Identify which cell holds the provided text, then report its [X, Y] central coordinate. 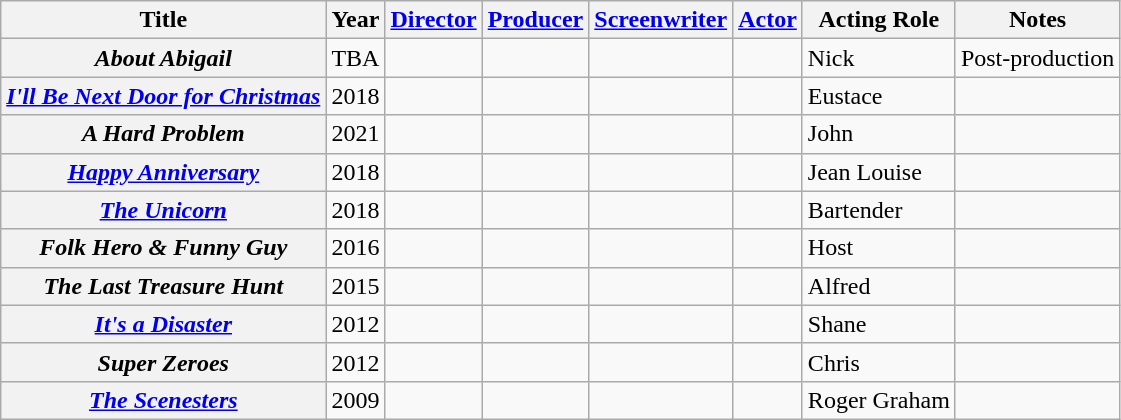
Acting Role [878, 20]
2015 [356, 286]
John [878, 134]
Jean Louise [878, 172]
2016 [356, 248]
Notes [1037, 20]
Alfred [878, 286]
2021 [356, 134]
Shane [878, 324]
Producer [536, 20]
Title [164, 20]
Screenwriter [661, 20]
Host [878, 248]
Happy Anniversary [164, 172]
Roger Graham [878, 400]
I'll Be Next Door for Christmas [164, 96]
It's a Disaster [164, 324]
The Scenesters [164, 400]
Post-production [1037, 58]
Folk Hero & Funny Guy [164, 248]
Bartender [878, 210]
Chris [878, 362]
TBA [356, 58]
A Hard Problem [164, 134]
Actor [768, 20]
Director [434, 20]
Nick [878, 58]
Super Zeroes [164, 362]
About Abigail [164, 58]
Year [356, 20]
The Last Treasure Hunt [164, 286]
2009 [356, 400]
Eustace [878, 96]
The Unicorn [164, 210]
